Detect which cell encompasses the target text, then output its [x, y] center coordinate. 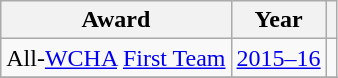
Year [278, 20]
2015–16 [278, 58]
Award [116, 20]
All-WCHA First Team [116, 58]
